Scan for the cell matching the given text and deliver its (X, Y) coordinate at center. 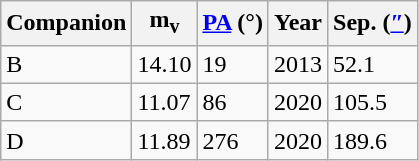
105.5 (373, 102)
mv (164, 23)
D (66, 140)
276 (233, 140)
11.89 (164, 140)
14.10 (164, 64)
B (66, 64)
PA (°) (233, 23)
19 (233, 64)
Sep. (″) (373, 23)
Year (298, 23)
2013 (298, 64)
189.6 (373, 140)
C (66, 102)
86 (233, 102)
11.07 (164, 102)
52.1 (373, 64)
Companion (66, 23)
